Search for the cell housing the specified text and yield its (x, y) center coordinate. 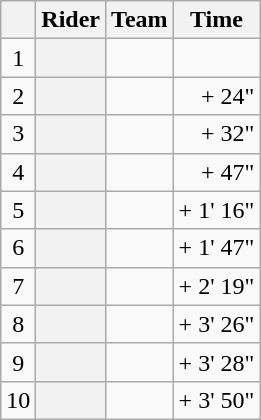
3 (18, 134)
10 (18, 400)
Team (140, 20)
7 (18, 286)
Rider (71, 20)
Time (216, 20)
2 (18, 96)
1 (18, 58)
+ 24" (216, 96)
+ 3' 28" (216, 362)
+ 47" (216, 172)
+ 3' 50" (216, 400)
+ 1' 47" (216, 248)
+ 2' 19" (216, 286)
+ 32" (216, 134)
5 (18, 210)
+ 1' 16" (216, 210)
8 (18, 324)
6 (18, 248)
4 (18, 172)
9 (18, 362)
+ 3' 26" (216, 324)
